Scan for the cell matching the given text and deliver its [x, y] coordinate at center. 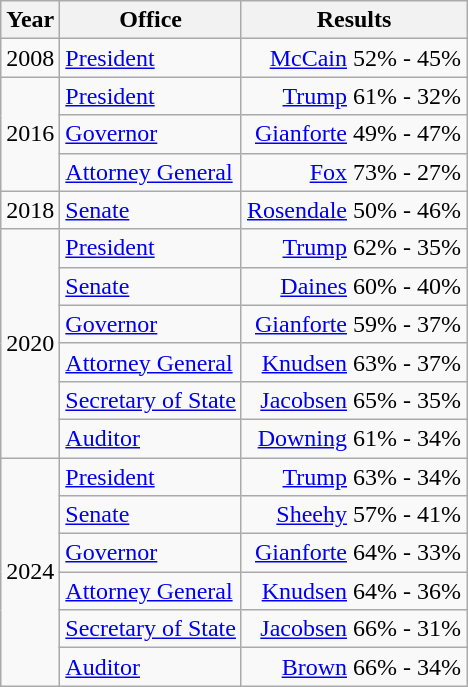
Trump 61% - 32% [354, 96]
Downing 61% - 34% [354, 438]
Year [30, 20]
Trump 62% - 35% [354, 248]
Results [354, 20]
McCain 52% - 45% [354, 58]
Brown 66% - 34% [354, 667]
Daines 60% - 40% [354, 286]
2020 [30, 343]
Jacobsen 65% - 35% [354, 400]
Knudsen 64% - 36% [354, 591]
2018 [30, 210]
Knudsen 63% - 37% [354, 362]
2024 [30, 572]
Gianforte 64% - 33% [354, 553]
2016 [30, 134]
Jacobsen 66% - 31% [354, 629]
Fox 73% - 27% [354, 172]
Rosendale 50% - 46% [354, 210]
Gianforte 49% - 47% [354, 134]
2008 [30, 58]
Office [151, 20]
Gianforte 59% - 37% [354, 324]
Sheehy 57% - 41% [354, 515]
Trump 63% - 34% [354, 477]
